Output the [x, y] coordinate of the center of the cell containing the given text.  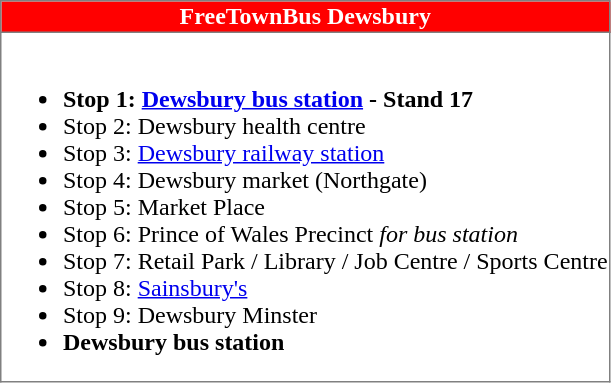
FreeTownBus Dewsbury [306, 17]
